Provide the (X, Y) coordinate of the cell's center where the given text is located.  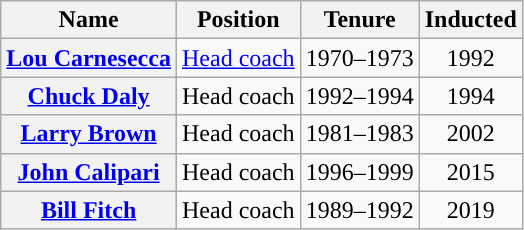
Tenure (360, 20)
2015 (470, 172)
1989–1992 (360, 210)
1992–1994 (360, 96)
John Calipari (89, 172)
Name (89, 20)
Inducted (470, 20)
Chuck Daly (89, 96)
2019 (470, 210)
Bill Fitch (89, 210)
1970–1973 (360, 58)
Larry Brown (89, 134)
2002 (470, 134)
Lou Carnesecca (89, 58)
1992 (470, 58)
1996–1999 (360, 172)
1994 (470, 96)
Position (238, 20)
1981–1983 (360, 134)
